Capture the cell that displays the provided text and extract its [x, y] central coordinate. 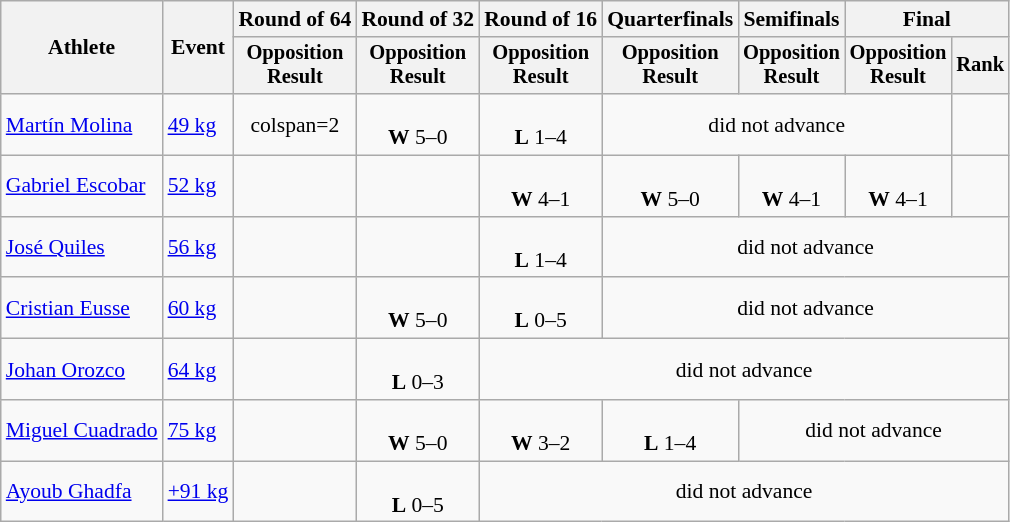
+91 kg [198, 492]
52 kg [198, 186]
60 kg [198, 308]
W 3–2 [540, 430]
75 kg [198, 430]
Final [927, 19]
Athlete [82, 48]
Event [198, 48]
64 kg [198, 370]
José Quiles [82, 248]
56 kg [198, 248]
colspan=2 [294, 124]
Rank [980, 66]
Cristian Eusse [82, 308]
Round of 32 [418, 19]
L 0–3 [418, 370]
Johan Orozco [82, 370]
49 kg [198, 124]
Ayoub Ghadfa [82, 492]
Gabriel Escobar [82, 186]
Semifinals [792, 19]
Martín Molina [82, 124]
Round of 64 [294, 19]
Round of 16 [540, 19]
Miguel Cuadrado [82, 430]
Quarterfinals [670, 19]
